Search for the cell housing the specified text and yield its [x, y] center coordinate. 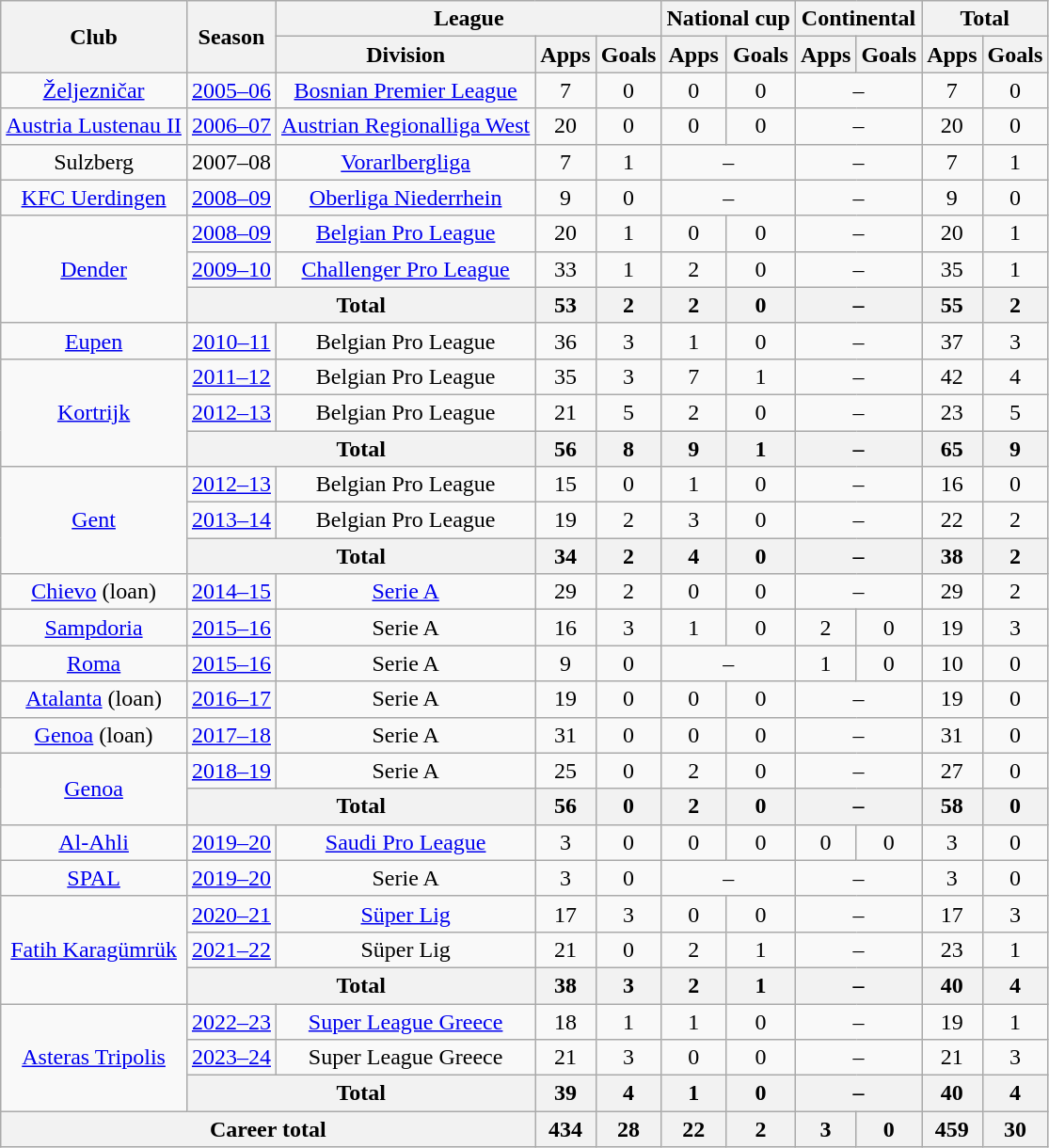
2014–15 [231, 592]
Division [405, 55]
Dender [94, 269]
39 [565, 1093]
434 [565, 1129]
2021–22 [231, 949]
55 [952, 305]
2022–23 [231, 1021]
Željezničar [94, 90]
Austria Lustenau II [94, 126]
28 [628, 1129]
Chievo (loan) [94, 592]
2010–11 [231, 341]
Austrian Regionalliga West [405, 126]
2018–19 [231, 771]
42 [952, 376]
League [469, 19]
2009–10 [231, 269]
Sulzberg [94, 162]
2020–21 [231, 914]
27 [952, 771]
33 [565, 269]
30 [1015, 1129]
Kortrijk [94, 412]
Atalanta (loan) [94, 699]
Genoa (loan) [94, 735]
Saudi Pro League [405, 842]
34 [565, 556]
Genoa [94, 789]
Season [231, 37]
36 [565, 341]
Sampdoria [94, 628]
459 [952, 1129]
8 [628, 449]
2011–12 [231, 376]
25 [565, 771]
Career total [268, 1129]
2007–08 [231, 162]
KFC Uerdingen [94, 198]
Eupen [94, 341]
58 [952, 806]
10 [952, 663]
Fatih Karagümrük [94, 949]
2013–14 [231, 520]
2016–17 [231, 699]
2017–18 [231, 735]
2005–06 [231, 90]
Continental [858, 19]
Roma [94, 663]
2006–07 [231, 126]
15 [565, 485]
18 [565, 1021]
2023–24 [231, 1058]
National cup [728, 19]
Oberliga Niederrhein [405, 198]
SPAL [94, 878]
Challenger Pro League [405, 269]
Asteras Tripolis [94, 1057]
Bosnian Premier League [405, 90]
53 [565, 305]
Vorarlbergliga [405, 162]
Club [94, 37]
Al-Ahli [94, 842]
Gent [94, 520]
37 [952, 341]
65 [952, 449]
